Return the (X, Y) coordinate for the center point of the cell that contains the specified text.  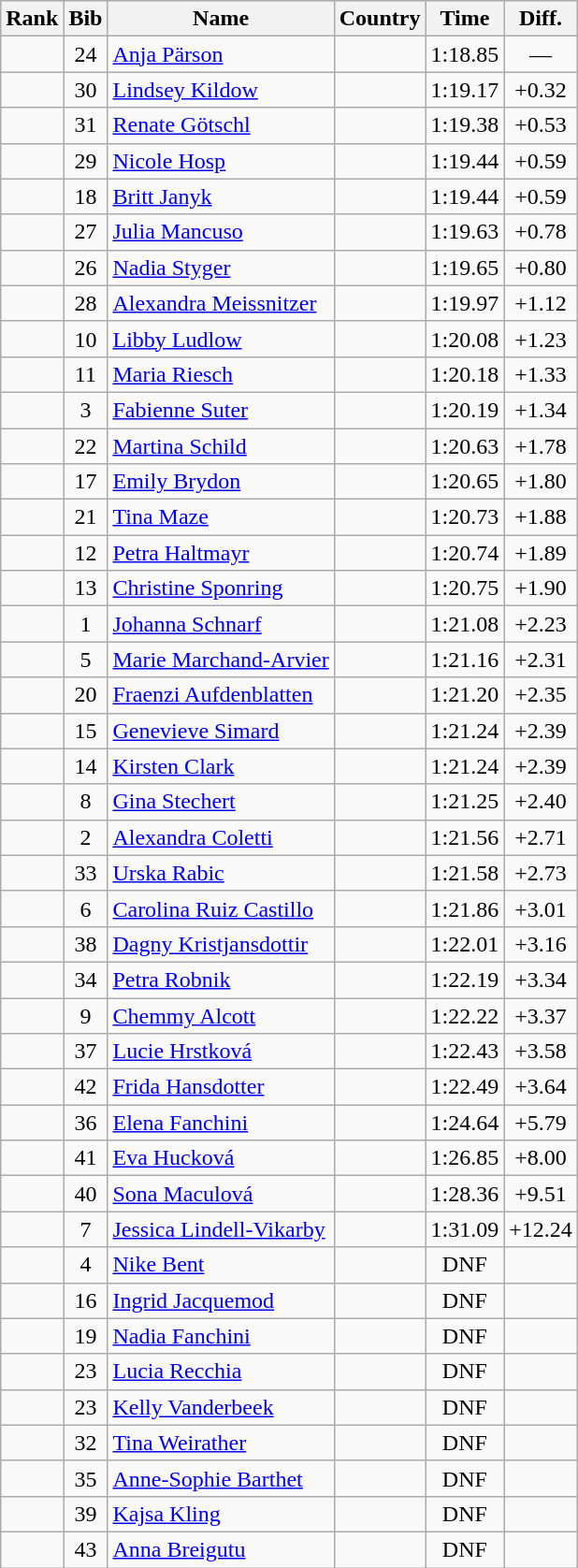
35 (86, 1478)
4 (86, 1265)
Lucie Hrstková (221, 1052)
Kirsten Clark (221, 766)
+1.89 (541, 553)
Maria Riesch (221, 374)
+3.34 (541, 980)
1:22.49 (465, 1087)
42 (86, 1087)
Petra Robnik (221, 980)
+1.23 (541, 339)
1:21.56 (465, 837)
40 (86, 1194)
Kelly Vanderbeek (221, 1407)
Britt Janyk (221, 196)
Urska Rabic (221, 873)
+1.88 (541, 517)
1:20.19 (465, 410)
36 (86, 1123)
1:26.85 (465, 1158)
1:20.75 (465, 588)
31 (86, 125)
37 (86, 1052)
1:21.86 (465, 908)
Bib (86, 19)
Name (221, 19)
1:20.63 (465, 446)
29 (86, 161)
Fabienne Suter (221, 410)
+3.16 (541, 944)
Time (465, 19)
20 (86, 695)
+3.01 (541, 908)
1:20.08 (465, 339)
Libby Ludlow (221, 339)
+0.32 (541, 90)
15 (86, 731)
11 (86, 374)
6 (86, 908)
+2.31 (541, 660)
26 (86, 268)
Gina Stechert (221, 802)
1:21.08 (465, 624)
22 (86, 446)
Lindsey Kildow (221, 90)
+1.78 (541, 446)
1:20.18 (465, 374)
33 (86, 873)
38 (86, 944)
27 (86, 232)
3 (86, 410)
1:22.01 (465, 944)
1:20.65 (465, 482)
17 (86, 482)
Johanna Schnarf (221, 624)
Anna Breigutu (221, 1549)
1:22.22 (465, 1015)
1:20.74 (465, 553)
19 (86, 1336)
Nadia Styger (221, 268)
14 (86, 766)
1:21.16 (465, 660)
Jessica Lindell-Vikarby (221, 1229)
30 (86, 90)
1:20.73 (465, 517)
1:28.36 (465, 1194)
32 (86, 1443)
13 (86, 588)
8 (86, 802)
1:19.97 (465, 303)
Christine Sponring (221, 588)
1:21.58 (465, 873)
— (541, 54)
1:22.19 (465, 980)
Dagny Kristjansdottir (221, 944)
16 (86, 1300)
+2.71 (541, 837)
Chemmy Alcott (221, 1015)
18 (86, 196)
Anja Pärson (221, 54)
Lucia Recchia (221, 1372)
1:24.64 (465, 1123)
Alexandra Coletti (221, 837)
+1.33 (541, 374)
Sona Maculová (221, 1194)
Alexandra Meissnitzer (221, 303)
2 (86, 837)
Elena Fanchini (221, 1123)
10 (86, 339)
Marie Marchand-Arvier (221, 660)
+2.73 (541, 873)
+2.40 (541, 802)
Genevieve Simard (221, 731)
7 (86, 1229)
Renate Götschl (221, 125)
+1.12 (541, 303)
+2.35 (541, 695)
1:21.20 (465, 695)
1:19.63 (465, 232)
Carolina Ruiz Castillo (221, 908)
21 (86, 517)
+1.80 (541, 482)
+3.37 (541, 1015)
1:31.09 (465, 1229)
+12.24 (541, 1229)
41 (86, 1158)
Frida Hansdotter (221, 1087)
24 (86, 54)
Diff. (541, 19)
43 (86, 1549)
1:19.38 (465, 125)
Eva Hucková (221, 1158)
+0.80 (541, 268)
Country (380, 19)
Julia Mancuso (221, 232)
Emily Brydon (221, 482)
+9.51 (541, 1194)
Tina Maze (221, 517)
1:19.17 (465, 90)
1 (86, 624)
28 (86, 303)
Ingrid Jacquemod (221, 1300)
+8.00 (541, 1158)
+1.34 (541, 410)
Fraenzi Aufdenblatten (221, 695)
39 (86, 1514)
12 (86, 553)
34 (86, 980)
1:19.65 (465, 268)
Nadia Fanchini (221, 1336)
+3.58 (541, 1052)
Anne-Sophie Barthet (221, 1478)
Kajsa Kling (221, 1514)
Rank (32, 19)
1:22.43 (465, 1052)
+0.78 (541, 232)
Tina Weirather (221, 1443)
+5.79 (541, 1123)
+1.90 (541, 588)
1:18.85 (465, 54)
5 (86, 660)
+3.64 (541, 1087)
Petra Haltmayr (221, 553)
Nike Bent (221, 1265)
Martina Schild (221, 446)
Nicole Hosp (221, 161)
9 (86, 1015)
+2.23 (541, 624)
+0.53 (541, 125)
1:21.25 (465, 802)
